For the text-containing cell, return its midpoint in [x, y] coordinate format. 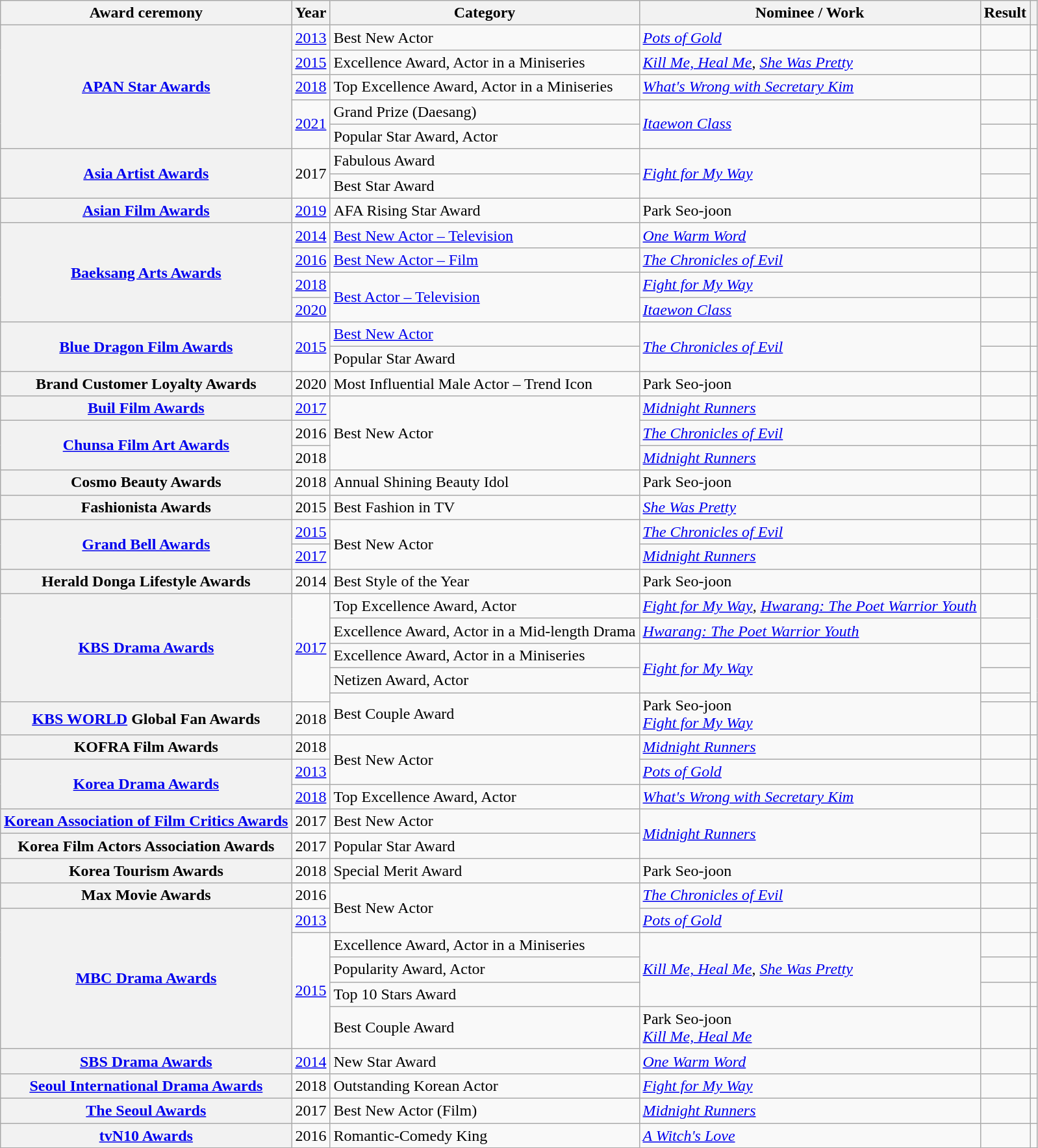
Best New Actor – Film [485, 260]
Fight for My Way, Hwarang: The Poet Warrior Youth [809, 606]
Park Seo-joon Fight for My Way [809, 713]
Cosmo Beauty Awards [146, 482]
Best Fashion in TV [485, 507]
MBC Drama Awards [146, 978]
Best Style of the Year [485, 581]
Special Merit Award [485, 871]
Chunsa Film Art Awards [146, 445]
Grand Bell Awards [146, 544]
Netizen Award, Actor [485, 680]
Hwarang: The Poet Warrior Youth [809, 630]
Blue Dragon Film Awards [146, 347]
tvN10 Awards [146, 1136]
Most Influential Male Actor – Trend Icon [485, 384]
Asian Film Awards [146, 210]
Outstanding Korean Actor [485, 1086]
Year [310, 13]
2019 [310, 210]
Best New Actor – Television [485, 235]
Seoul International Drama Awards [146, 1086]
AFA Rising Star Award [485, 210]
Result [1005, 13]
Grand Prize (Daesang) [485, 112]
Award ceremony [146, 13]
Annual Shining Beauty Idol [485, 482]
Romantic-Comedy King [485, 1136]
KBS Drama Awards [146, 648]
Herald Donga Lifestyle Awards [146, 581]
SBS Drama Awards [146, 1061]
A Witch's Love [809, 1136]
New Star Award [485, 1061]
Max Movie Awards [146, 895]
Buil Film Awards [146, 408]
Korea Film Actors Association Awards [146, 846]
Popularity Award, Actor [485, 969]
KOFRA Film Awards [146, 747]
Best Actor – Television [485, 297]
Top 10 Stars Award [485, 994]
Top Excellence Award, Actor in a Miniseries [485, 87]
APAN Star Awards [146, 87]
Asia Artist Awards [146, 173]
She Was Pretty [809, 507]
Fashionista Awards [146, 507]
Korean Association of Film Critics Awards [146, 821]
Category [485, 13]
Korea Drama Awards [146, 784]
Nominee / Work [809, 13]
KBS WORLD Global Fan Awards [146, 718]
Popular Star Award, Actor [485, 136]
Fabulous Award [485, 161]
2021 [310, 124]
Brand Customer Loyalty Awards [146, 384]
Best Star Award [485, 186]
Baeksang Arts Awards [146, 272]
Park Seo-joon Kill Me, Heal Me [809, 1027]
The Seoul Awards [146, 1110]
Korea Tourism Awards [146, 871]
Excellence Award, Actor in a Mid-length Drama [485, 630]
Best New Actor (Film) [485, 1110]
